Provide the [X, Y] coordinate of the cell's center where the given text is located.  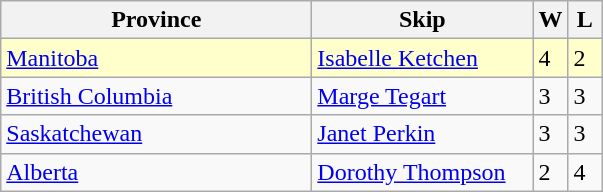
W [550, 20]
Manitoba [156, 58]
Skip [422, 20]
L [585, 20]
Janet Perkin [422, 134]
British Columbia [156, 96]
Marge Tegart [422, 96]
Dorothy Thompson [422, 172]
Province [156, 20]
Saskatchewan [156, 134]
Alberta [156, 172]
Isabelle Ketchen [422, 58]
